Return [x, y] of the center of cell containing provided text 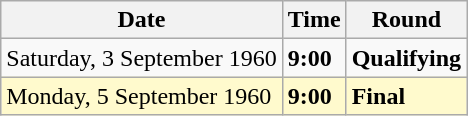
Qualifying [406, 58]
Date [142, 20]
Monday, 5 September 1960 [142, 96]
Final [406, 96]
Time [314, 20]
Round [406, 20]
Saturday, 3 September 1960 [142, 58]
